Scan for the cell matching the given text and deliver its (x, y) coordinate at center. 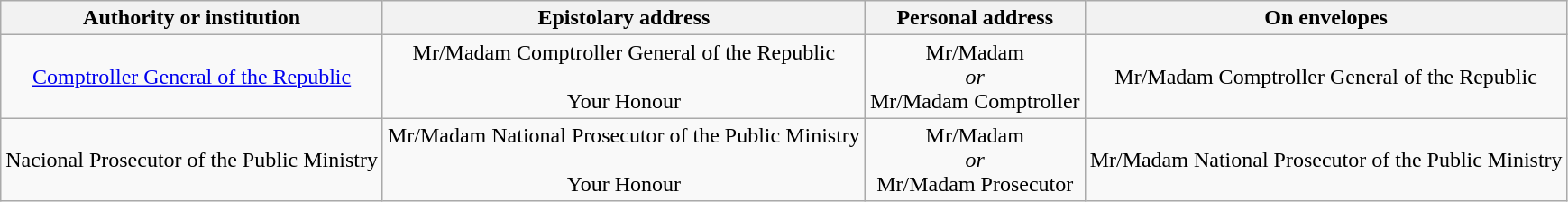
Epistolary address (624, 18)
Authority or institution (192, 18)
Mr/Madam Comptroller General of the RepublicYour Honour (624, 77)
Comptroller General of the Republic (192, 77)
Mr/Madam Comptroller General of the Republic (1325, 77)
Mr/Madam National Prosecutor of the Public Ministry (1325, 160)
Mr/Madam National Prosecutor of the Public MinistryYour Honour (624, 160)
Mr/MadamorMr/Madam Comptroller (975, 77)
Nacional Prosecutor of the Public Ministry (192, 160)
Mr/MadamorMr/Madam Prosecutor (975, 160)
Personal address (975, 18)
On envelopes (1325, 18)
